Identify which cell holds the provided text, then report its (X, Y) central coordinate. 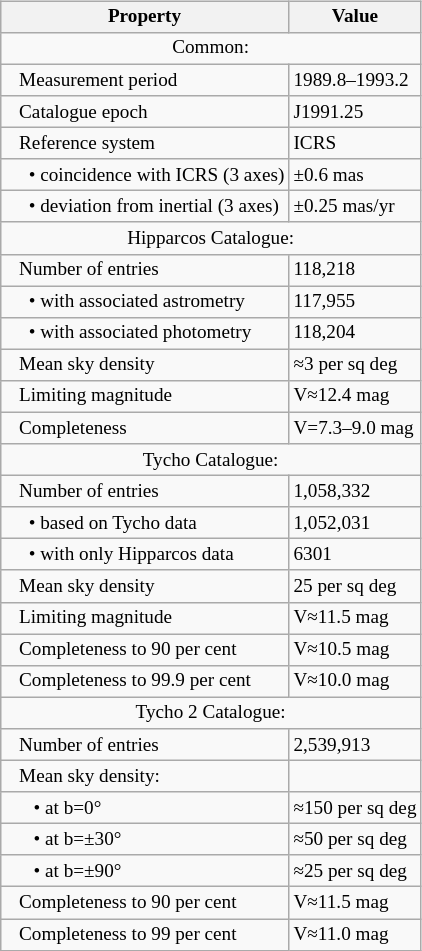
J1991.25 (355, 112)
117,955 (355, 302)
25 per sq deg (355, 586)
Common: (210, 49)
≈3 per sq deg (355, 365)
Property (144, 17)
• based on Tycho data (144, 523)
118,218 (355, 270)
• deviation from inertial (3 axes) (144, 207)
Tycho Catalogue: (210, 460)
• at b=±30° (144, 840)
V≈11.0 mag (355, 935)
Reference system (144, 144)
1989.8–1993.2 (355, 80)
Measurement period (144, 80)
Value (355, 17)
≈25 per sq deg (355, 871)
V≈12.4 mag (355, 397)
• at b=±90° (144, 871)
118,204 (355, 333)
• at b=0° (144, 808)
• with only Hipparcos data (144, 555)
Mean sky density: (144, 776)
1,052,031 (355, 523)
• with associated astrometry (144, 302)
Completeness (144, 428)
Tycho 2 Catalogue: (210, 713)
V≈10.0 mag (355, 681)
ICRS (355, 144)
Completeness to 99 per cent (144, 935)
Hipparcos Catalogue: (210, 238)
2,539,913 (355, 745)
Catalogue epoch (144, 112)
≈150 per sq deg (355, 808)
≈50 per sq deg (355, 840)
Completeness to 99.9 per cent (144, 681)
1,058,332 (355, 492)
6301 (355, 555)
• with associated photometry (144, 333)
• coincidence with ICRS (3 axes) (144, 175)
±0.25 mas/yr (355, 207)
±0.6 mas (355, 175)
V≈10.5 mag (355, 650)
V=7.3–9.0 mag (355, 428)
